Search for the cell housing the specified text and yield its (x, y) center coordinate. 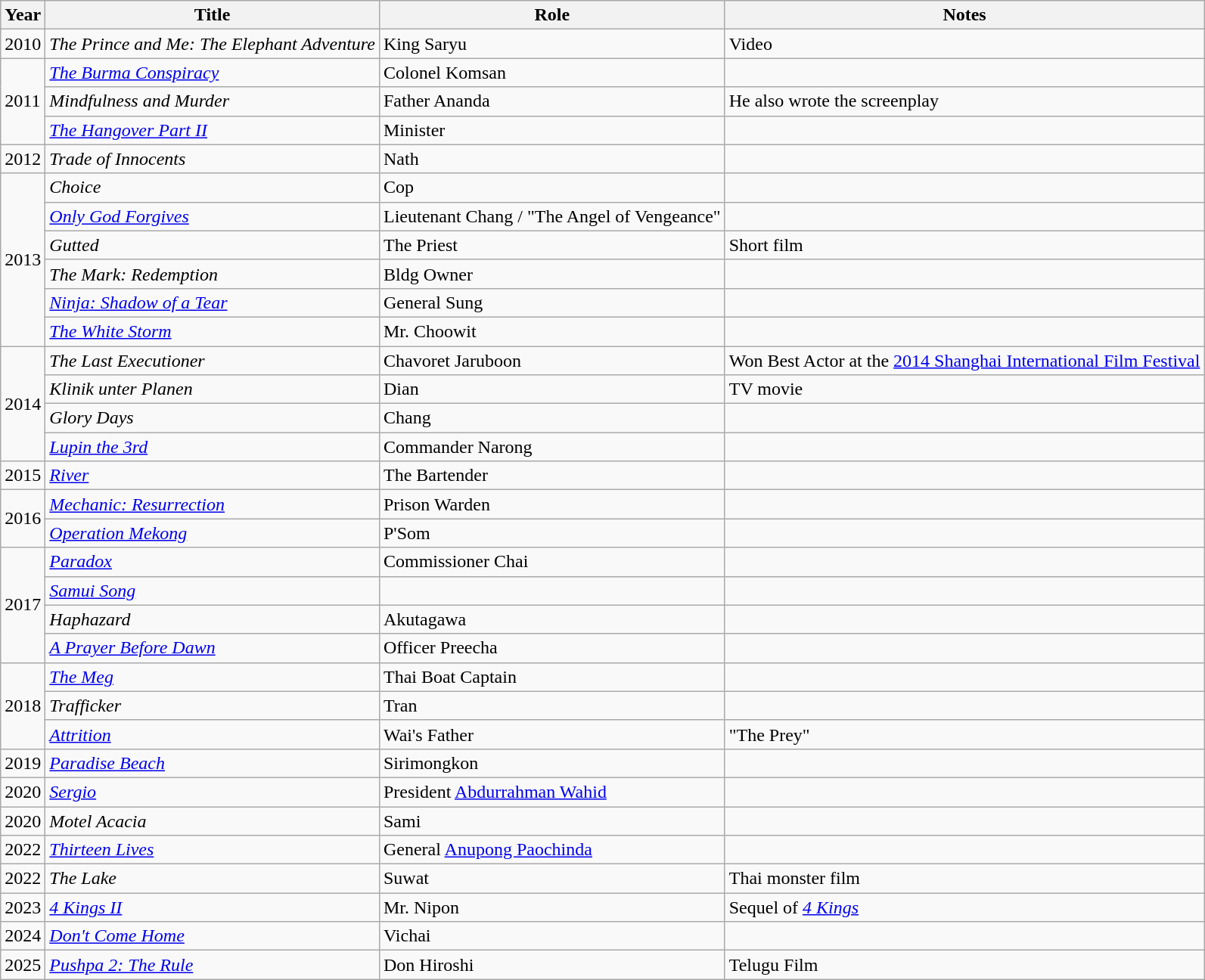
Video (964, 44)
Samui Song (213, 591)
Role (552, 15)
Motel Acacia (213, 820)
Lupin the 3rd (213, 447)
Minister (552, 130)
Sami (552, 820)
Father Ananda (552, 101)
Don't Come Home (213, 936)
2015 (23, 476)
Nath (552, 159)
P'Som (552, 533)
President Abdurrahman Wahid (552, 792)
Don Hiroshi (552, 965)
Thai Boat Captain (552, 677)
Wai's Father (552, 734)
The Meg (213, 677)
Only God Forgives (213, 216)
The White Storm (213, 331)
The Priest (552, 245)
Title (213, 15)
Pushpa 2: The Rule (213, 965)
The Last Executioner (213, 361)
Operation Mekong (213, 533)
Ninja: Shadow of a Tear (213, 302)
Glory Days (213, 418)
Klinik unter Planen (213, 389)
Mr. Choowit (552, 331)
The Hangover Part II (213, 130)
Short film (964, 245)
Paradox (213, 562)
2025 (23, 965)
"The Prey" (964, 734)
Thirteen Lives (213, 850)
Akutagawa (552, 619)
2023 (23, 907)
Mindfulness and Murder (213, 101)
2016 (23, 519)
Trade of Innocents (213, 159)
Chavoret Jaruboon (552, 361)
Sequel of 4 Kings (964, 907)
Cop (552, 188)
A Prayer Before Dawn (213, 648)
Vichai (552, 936)
Trafficker (213, 706)
Commander Narong (552, 447)
The Mark: Redemption (213, 274)
Bldg Owner (552, 274)
General Sung (552, 302)
TV movie (964, 389)
2012 (23, 159)
The Burma Conspiracy (213, 73)
Prison Warden (552, 504)
General Anupong Paochinda (552, 850)
Commissioner Chai (552, 562)
He also wrote the screenplay (964, 101)
2010 (23, 44)
Paradise Beach (213, 763)
2011 (23, 101)
Thai monster film (964, 879)
4 Kings II (213, 907)
Telugu Film (964, 965)
Mr. Nipon (552, 907)
Chang (552, 418)
Colonel Komsan (552, 73)
Suwat (552, 879)
2018 (23, 706)
Gutted (213, 245)
2024 (23, 936)
Mechanic: Resurrection (213, 504)
Dian (552, 389)
Haphazard (213, 619)
2019 (23, 763)
The Bartender (552, 476)
Tran (552, 706)
Year (23, 15)
Sirimongkon (552, 763)
The Lake (213, 879)
Notes (964, 15)
2017 (23, 605)
Lieutenant Chang / "The Angel of Vengeance" (552, 216)
Won Best Actor at the 2014 Shanghai International Film Festival (964, 361)
2013 (23, 259)
King Saryu (552, 44)
Officer Preecha (552, 648)
River (213, 476)
Attrition (213, 734)
2014 (23, 404)
Choice (213, 188)
The Prince and Me: The Elephant Adventure (213, 44)
Sergio (213, 792)
